Detect which cell encompasses the target text, then output its [X, Y] center coordinate. 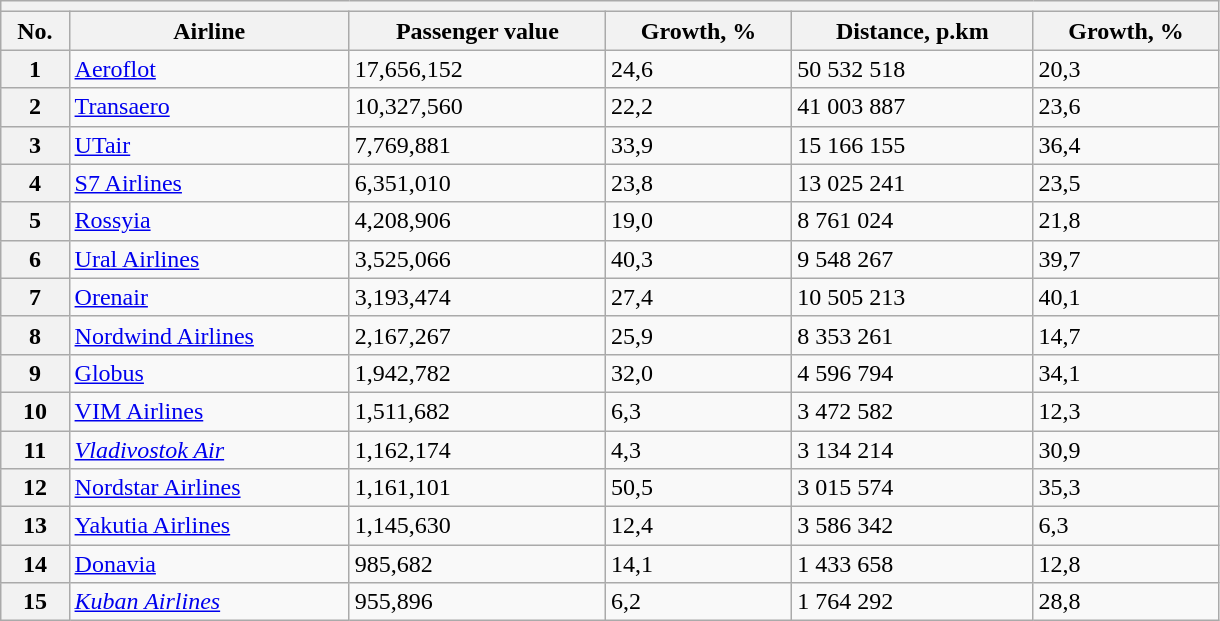
6,351,010 [477, 183]
1 [35, 69]
VIM Airlines [209, 411]
4,208,906 [477, 221]
3,525,066 [477, 259]
7,769,881 [477, 145]
1,161,101 [477, 488]
2 [35, 107]
4 [35, 183]
1 764 292 [912, 602]
Nordwind Airlines [209, 335]
Globus [209, 373]
33,9 [698, 145]
1,511,682 [477, 411]
8 [35, 335]
Donavia [209, 564]
23,5 [1126, 183]
13 [35, 526]
23,6 [1126, 107]
36,4 [1126, 145]
39,7 [1126, 259]
27,4 [698, 297]
No. [35, 31]
8 353 261 [912, 335]
Passenger value [477, 31]
955,896 [477, 602]
24,6 [698, 69]
11 [35, 449]
Aeroflot [209, 69]
10 [35, 411]
5 [35, 221]
40,3 [698, 259]
1,162,174 [477, 449]
40,1 [1126, 297]
Kuban Airlines [209, 602]
28,8 [1126, 602]
20,3 [1126, 69]
S7 Airlines [209, 183]
Ural Airlines [209, 259]
12,8 [1126, 564]
23,8 [698, 183]
3 472 582 [912, 411]
4,3 [698, 449]
17,656,152 [477, 69]
9 548 267 [912, 259]
3 [35, 145]
50 532 518 [912, 69]
Rossyia [209, 221]
Vladivostok Air [209, 449]
3 586 342 [912, 526]
1,145,630 [477, 526]
1 433 658 [912, 564]
6,2 [698, 602]
9 [35, 373]
32,0 [698, 373]
14,1 [698, 564]
UTair [209, 145]
30,9 [1126, 449]
Nordstar Airlines [209, 488]
Yakutia Airlines [209, 526]
10 505 213 [912, 297]
50,5 [698, 488]
34,1 [1126, 373]
12 [35, 488]
7 [35, 297]
8 761 024 [912, 221]
3,193,474 [477, 297]
985,682 [477, 564]
Transaero [209, 107]
19,0 [698, 221]
12,3 [1126, 411]
35,3 [1126, 488]
13 025 241 [912, 183]
22,2 [698, 107]
Distance, p.km [912, 31]
10,327,560 [477, 107]
14,7 [1126, 335]
Orenair [209, 297]
14 [35, 564]
41 003 887 [912, 107]
2,167,267 [477, 335]
3 015 574 [912, 488]
1,942,782 [477, 373]
12,4 [698, 526]
25,9 [698, 335]
15 [35, 602]
3 134 214 [912, 449]
4 596 794 [912, 373]
6 [35, 259]
Airline [209, 31]
15 166 155 [912, 145]
21,8 [1126, 221]
